Find where the given text appears and provide that cell's center as (x, y) coordinate. 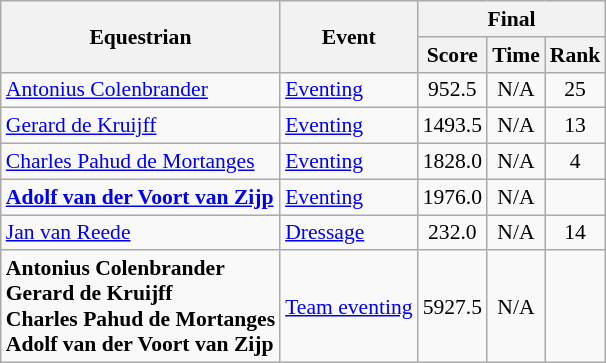
232.0 (452, 233)
Event (348, 36)
952.5 (452, 90)
Gerard de Kruijff (140, 126)
4 (576, 162)
Final (512, 19)
Antonius Colenbrander Gerard de Kruijff Charles Pahud de Mortanges Adolf van der Voort van Zijp (140, 307)
Rank (576, 55)
5927.5 (452, 307)
1828.0 (452, 162)
25 (576, 90)
Equestrian (140, 36)
Team eventing (348, 307)
Dressage (348, 233)
13 (576, 126)
14 (576, 233)
1493.5 (452, 126)
Charles Pahud de Mortanges (140, 162)
Time (516, 55)
Score (452, 55)
Adolf van der Voort van Zijp (140, 197)
1976.0 (452, 197)
Antonius Colenbrander (140, 90)
Jan van Reede (140, 233)
